Determine the (X, Y) coordinate at the center of the cell enclosing the given text.  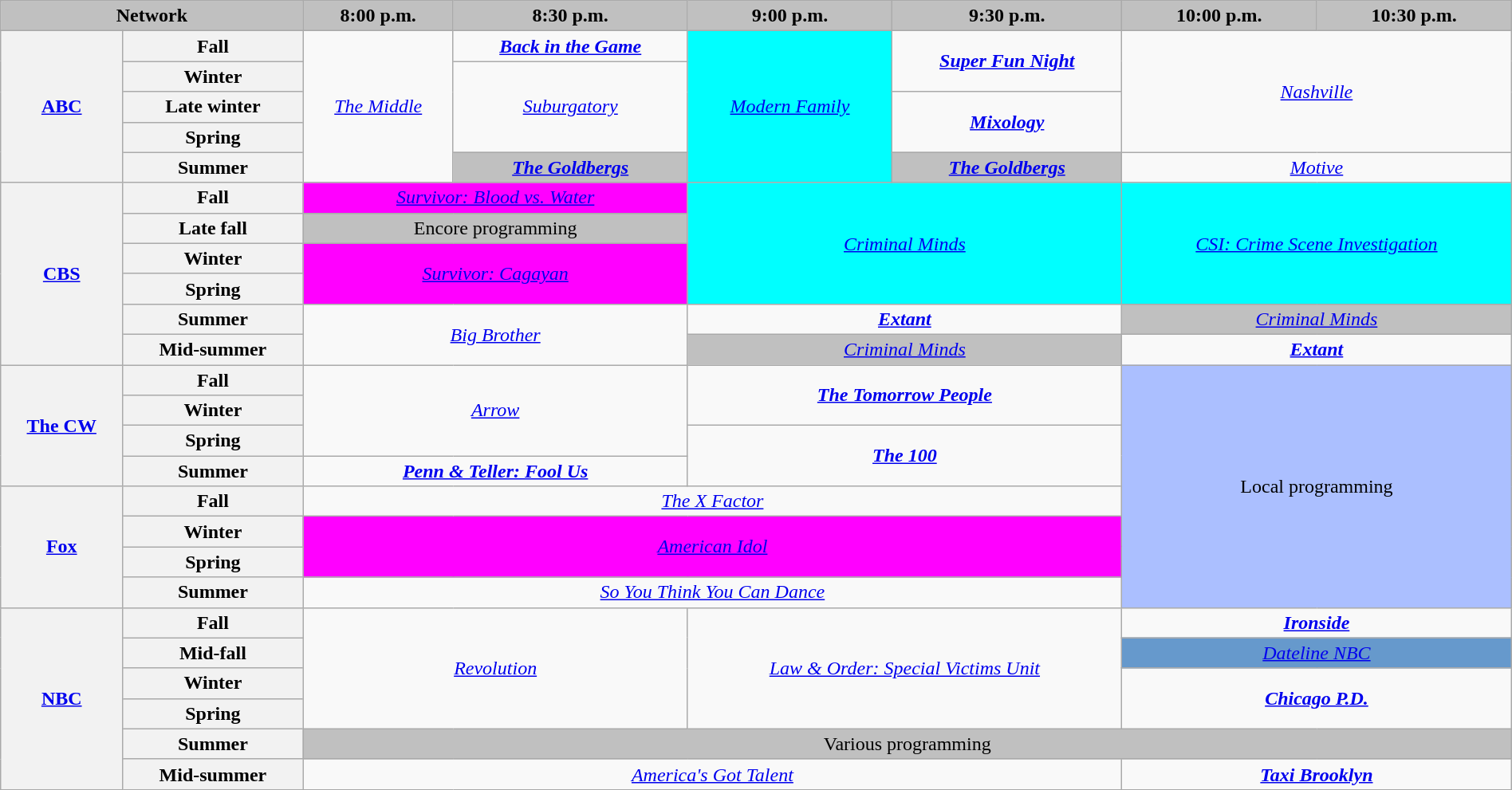
Motive (1317, 167)
8:00 p.m. (378, 16)
10:30 p.m. (1414, 16)
Ironside (1317, 623)
So You Think You Can Dance (712, 592)
Late winter (213, 107)
The 100 (904, 456)
The Tomorrow People (904, 395)
Suburgatory (570, 107)
Late fall (213, 228)
The X Factor (712, 501)
Taxi Brooklyn (1317, 774)
Super Fun Night (1007, 61)
8:30 p.m. (570, 16)
9:00 p.m. (789, 16)
Mixology (1007, 122)
Revolution (495, 668)
Fox (62, 547)
CSI: Crime Scene Investigation (1317, 243)
The CW (62, 426)
Survivor: Cagayan (495, 273)
Encore programming (495, 228)
CBS (62, 273)
10:00 p.m. (1219, 16)
America's Got Talent (712, 774)
Various programming (908, 744)
Mid-fall (213, 653)
Arrow (495, 411)
The Middle (378, 107)
9:30 p.m. (1007, 16)
Penn & Teller: Fool Us (495, 471)
Local programming (1317, 486)
ABC (62, 107)
American Idol (712, 547)
Chicago P.D. (1317, 698)
Law & Order: Special Victims Unit (904, 668)
Nashville (1317, 92)
Dateline NBC (1317, 653)
Back in the Game (570, 46)
Big Brother (495, 334)
Network (152, 16)
Survivor: Blood vs. Water (495, 198)
Modern Family (789, 107)
NBC (62, 698)
